From the cell containing the given text, extract its center point as [X, Y] coordinate. 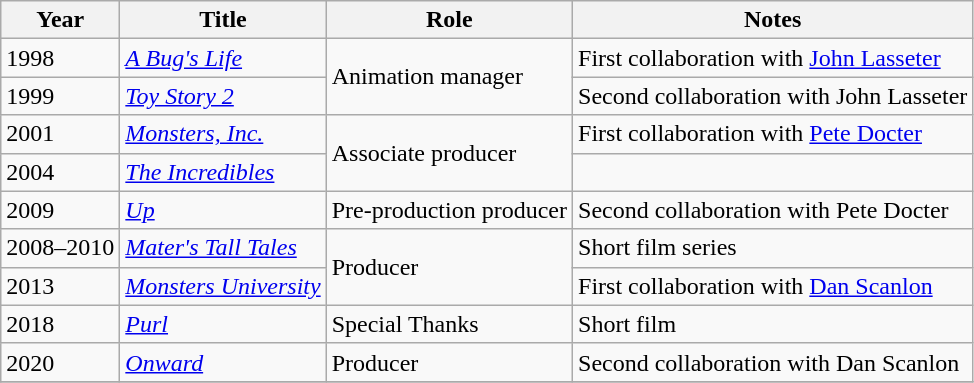
2001 [60, 134]
The Incredibles [223, 172]
Short film [773, 324]
Monsters University [223, 286]
Special Thanks [449, 324]
Toy Story 2 [223, 96]
Second collaboration with Pete Docter [773, 210]
Title [223, 20]
Short film series [773, 248]
Year [60, 20]
2008–2010 [60, 248]
Purl [223, 324]
Role [449, 20]
First collaboration with Dan Scanlon [773, 286]
1998 [60, 58]
First collaboration with John Lasseter [773, 58]
2018 [60, 324]
2009 [60, 210]
Pre-production producer [449, 210]
Second collaboration with Dan Scanlon [773, 362]
2020 [60, 362]
Monsters, Inc. [223, 134]
A Bug's Life [223, 58]
Mater's Tall Tales [223, 248]
2004 [60, 172]
1999 [60, 96]
Animation manager [449, 77]
2013 [60, 286]
Notes [773, 20]
Associate producer [449, 153]
Onward [223, 362]
Up [223, 210]
First collaboration with Pete Docter [773, 134]
Second collaboration with John Lasseter [773, 96]
